For the text-containing cell, return its midpoint in [X, Y] coordinate format. 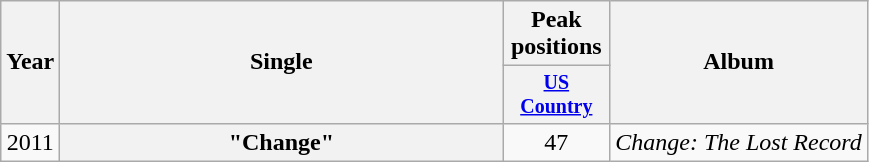
Year [30, 62]
Album [738, 62]
47 [556, 142]
2011 [30, 142]
US Country [556, 94]
"Change" [282, 142]
Peak positions [556, 34]
Single [282, 62]
Change: The Lost Record [738, 142]
